Pinpoint the cell where the given text exists, returning its [x, y] midpoint coordinate. 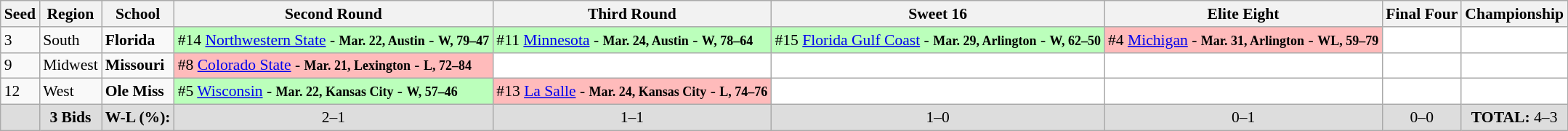
Seed [20, 14]
Missouri [138, 65]
0–0 [1421, 118]
Region [70, 14]
Midwest [70, 65]
Second Round [334, 14]
Ole Miss [138, 92]
3 Bids [70, 118]
Florida [138, 40]
Third Round [632, 14]
#13 La Salle - Mar. 24, Kansas City - L, 74–76 [632, 92]
#8 Colorado State - Mar. 21, Lexington - L, 72–84 [334, 65]
#4 Michigan - Mar. 31, Arlington - WL, 59–79 [1243, 40]
#14 Northwestern State - Mar. 22, Austin - W, 79–47 [334, 40]
South [70, 40]
Final Four [1421, 14]
1–1 [632, 118]
Championship [1514, 14]
12 [20, 92]
9 [20, 65]
3 [20, 40]
West [70, 92]
#5 Wisconsin - Mar. 22, Kansas City - W, 57–46 [334, 92]
W-L (%): [138, 118]
TOTAL: 4–3 [1514, 118]
#11 Minnesota - Mar. 24, Austin - W, 78–64 [632, 40]
2–1 [334, 118]
#15 Florida Gulf Coast - Mar. 29, Arlington - W, 62–50 [937, 40]
0–1 [1243, 118]
1–0 [937, 118]
Sweet 16 [937, 14]
Elite Eight [1243, 14]
School [138, 14]
